From the cell containing the given text, extract its center point as [X, Y] coordinate. 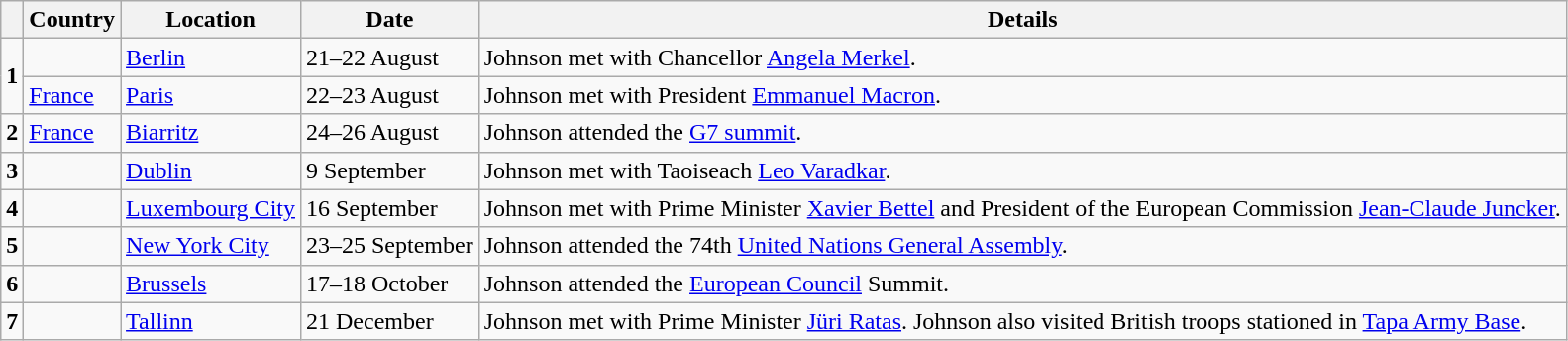
Country [72, 20]
Johnson met with Prime Minister Xavier Bettel and President of the European Commission Jean-Claude Juncker. [1022, 208]
Johnson attended the 74th United Nations General Assembly. [1022, 246]
6 [12, 284]
Johnson met with Prime Minister Jüri Ratas. Johnson also visited British troops stationed in Tapa Army Base. [1022, 321]
Tallinn [211, 321]
21–22 August [389, 57]
4 [12, 208]
Dublin [211, 170]
24–26 August [389, 133]
Luxembourg City [211, 208]
21 December [389, 321]
22–23 August [389, 95]
1 [12, 76]
7 [12, 321]
Details [1022, 20]
5 [12, 246]
Johnson met with Chancellor Angela Merkel. [1022, 57]
Date [389, 20]
23–25 September [389, 246]
Johnson met with President Emmanuel Macron. [1022, 95]
Brussels [211, 284]
Johnson attended the European Council Summit. [1022, 284]
Johnson attended the G7 summit. [1022, 133]
3 [12, 170]
2 [12, 133]
16 September [389, 208]
17–18 October [389, 284]
Location [211, 20]
New York City [211, 246]
9 September [389, 170]
Berlin [211, 57]
Biarritz [211, 133]
Paris [211, 95]
Johnson met with Taoiseach Leo Varadkar. [1022, 170]
